Find where the given text appears and provide that cell's center as [X, Y] coordinate. 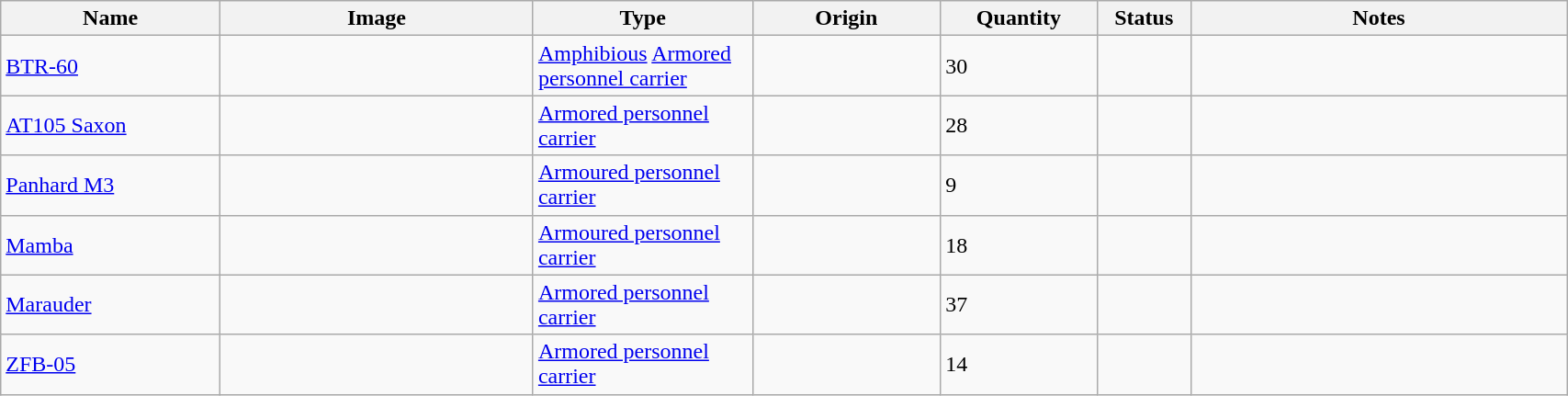
14 [1019, 364]
9 [1019, 186]
ZFB-05 [110, 364]
28 [1019, 125]
AT105 Saxon [110, 125]
Panhard M3 [110, 186]
30 [1019, 66]
Mamba [110, 244]
Origin [847, 18]
Image [377, 18]
18 [1019, 244]
37 [1019, 305]
BTR-60 [110, 66]
Quantity [1019, 18]
Notes [1378, 18]
Name [110, 18]
Status [1144, 18]
Marauder [110, 305]
Amphibious Armored personnel carrier [643, 66]
Type [643, 18]
